Detect which cell encompasses the target text, then output its [x, y] center coordinate. 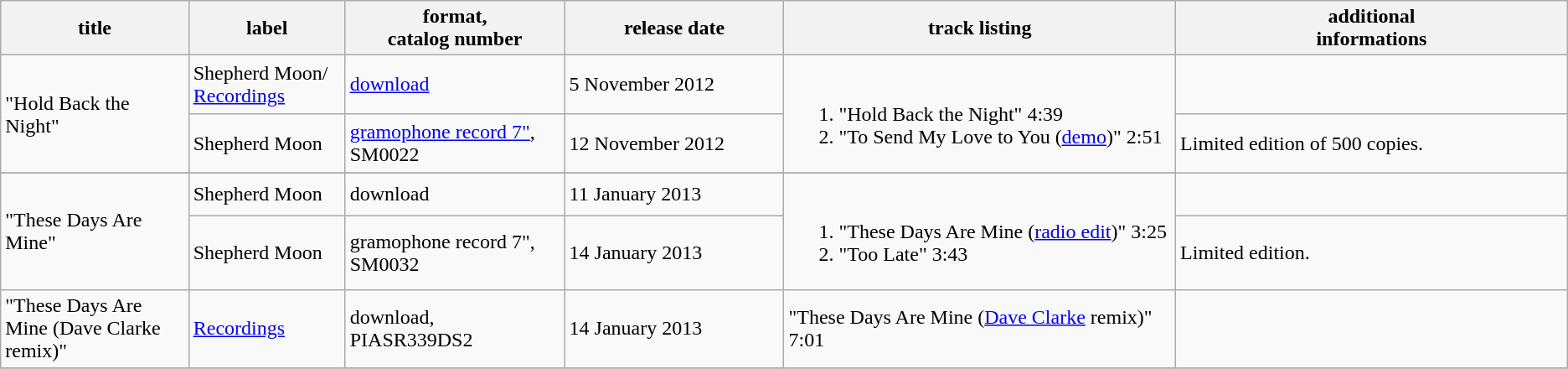
download,PIASR339DS2 [455, 329]
Recordings [266, 329]
gramophone record 7",SM0022 [455, 143]
label [266, 29]
title [95, 29]
Limited edition of 500 copies. [1372, 143]
"These Days Are Mine (Dave Clarke remix)" 7:01 [980, 329]
"These Days Are Mine (radio edit)" 3:25"Too Late" 3:43 [980, 231]
12 November 2012 [674, 143]
Limited edition. [1372, 253]
"Hold Back the Night" 4:39"To Send My Love to You (demo)" 2:51 [980, 114]
additionalinformations [1372, 29]
5 November 2012 [674, 85]
11 January 2013 [674, 195]
gramophone record 7",SM0032 [455, 253]
track listing [980, 29]
"These Days Are Mine (Dave Clarke remix)" [95, 329]
release date [674, 29]
"These Days Are Mine" [95, 231]
format,catalog number [455, 29]
Shepherd Moon/ Recordings [266, 85]
"Hold Back the Night" [95, 114]
